Capture the cell that displays the provided text and extract its (X, Y) central coordinate. 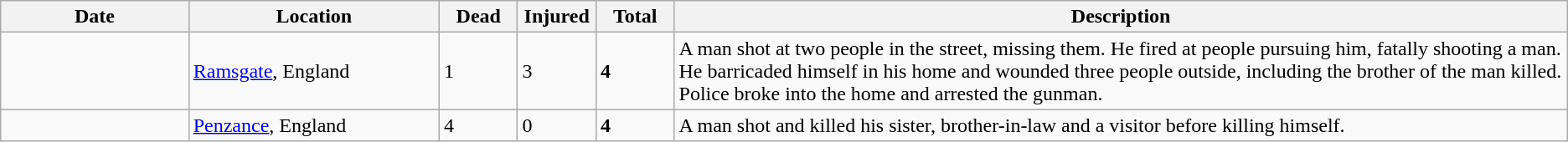
A man shot and killed his sister, brother-in-law and a visitor before killing himself. (1121, 125)
0 (557, 125)
Date (95, 17)
Description (1121, 17)
1 (478, 71)
Location (313, 17)
Ramsgate, England (313, 71)
Dead (478, 17)
Penzance, England (313, 125)
Injured (557, 17)
Total (635, 17)
3 (557, 71)
